Capture the cell that displays the provided text and extract its (X, Y) central coordinate. 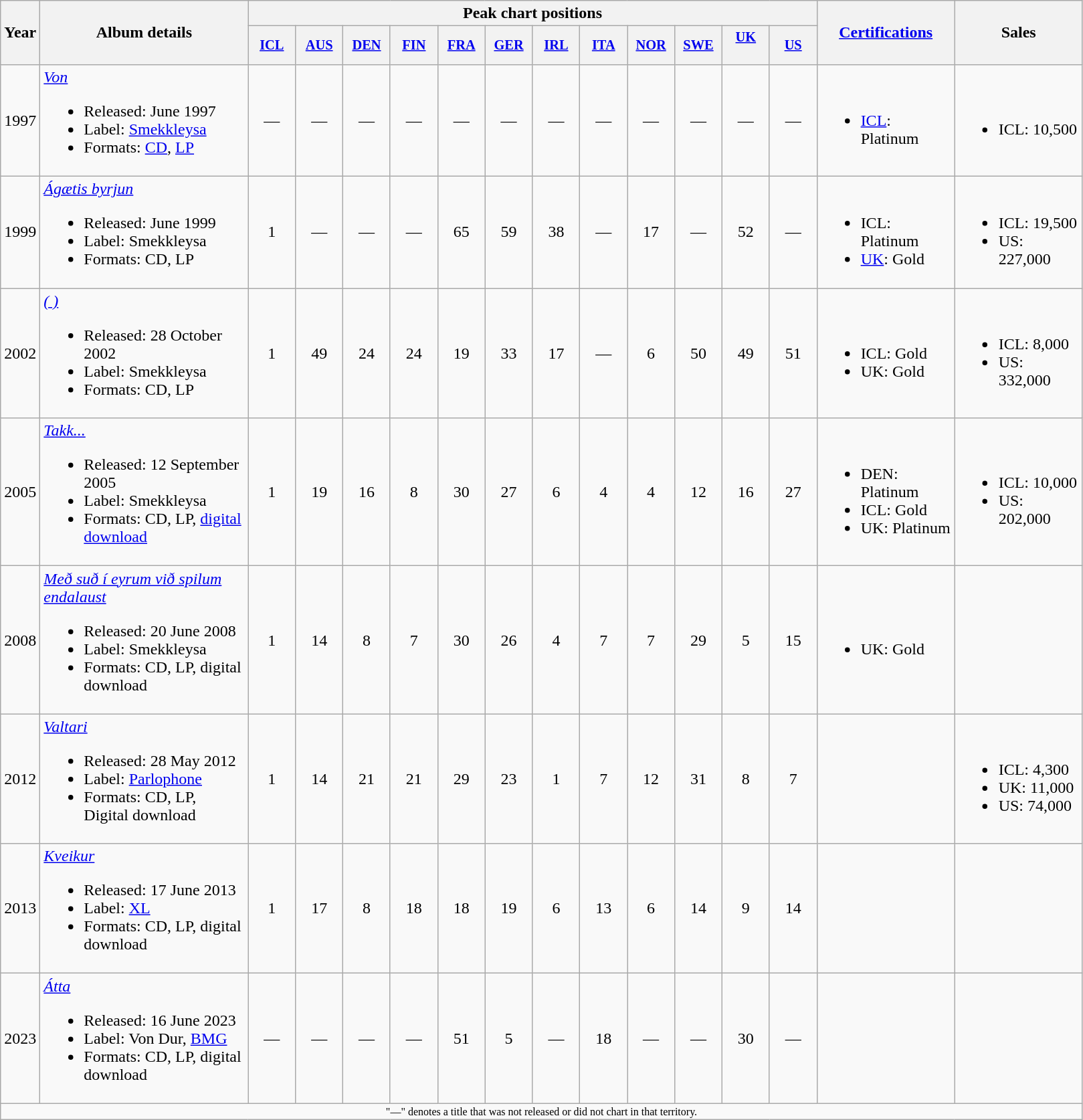
1999 (20, 233)
Sales (1018, 33)
ICL: 8,000US: 332,000 (1018, 353)
ICL: PlatinumUK: Gold (886, 233)
DEN: PlatinumICL: GoldUK: Platinum (886, 492)
15 (793, 640)
2012 (20, 779)
23 (508, 779)
GER (508, 45)
31 (698, 779)
FIN (413, 45)
DEN (367, 45)
KveikurReleased: 17 June 2013Label: XLFormats: CD, LP, digital download (144, 909)
NOR (652, 45)
( )Released: 28 October 2002Label: SmekkleysaFormats: CD, LP (144, 353)
ICL: 4,300UK: 11,000US: 74,000 (1018, 779)
9 (745, 909)
13 (603, 909)
38 (557, 233)
ICL: Platinum (886, 120)
33 (508, 353)
Ágætis byrjunReleased: June 1999Label: SmekkleysaFormats: CD, LP (144, 233)
SWE (698, 45)
VonReleased: June 1997Label: SmekkleysaFormats: CD, LP (144, 120)
1997 (20, 120)
2023 (20, 1038)
UK (745, 45)
ÁttaReleased: 16 June 2023Label: Von Dur, BMGFormats: CD, LP, digital download (144, 1038)
26 (508, 640)
50 (698, 353)
ValtariReleased: 28 May 2012Label: ParlophoneFormats: CD, LP, Digital download (144, 779)
2005 (20, 492)
Með suð í eyrum við spilum endalaustReleased: 20 June 2008Label: SmekkleysaFormats: CD, LP, digital download (144, 640)
ICL: 10,000US: 202,000 (1018, 492)
2002 (20, 353)
ICL: 19,500US: 227,000 (1018, 233)
65 (462, 233)
2013 (20, 909)
"—" denotes a title that was not released or did not chart in that territory. (542, 1111)
ITA (603, 45)
2008 (20, 640)
IRL (557, 45)
Takk...Released: 12 September 2005Label: SmekkleysaFormats: CD, LP, digital download (144, 492)
UK: Gold (886, 640)
52 (745, 233)
US (793, 45)
Certifications (886, 33)
ICL (272, 45)
ICL: 10,500 (1018, 120)
Year (20, 33)
Album details (144, 33)
FRA (462, 45)
59 (508, 233)
AUS (320, 45)
Peak chart positions (532, 13)
ICL: GoldUK: Gold (886, 353)
